Determine the [X, Y] coordinate at the center of the cell enclosing the given text.  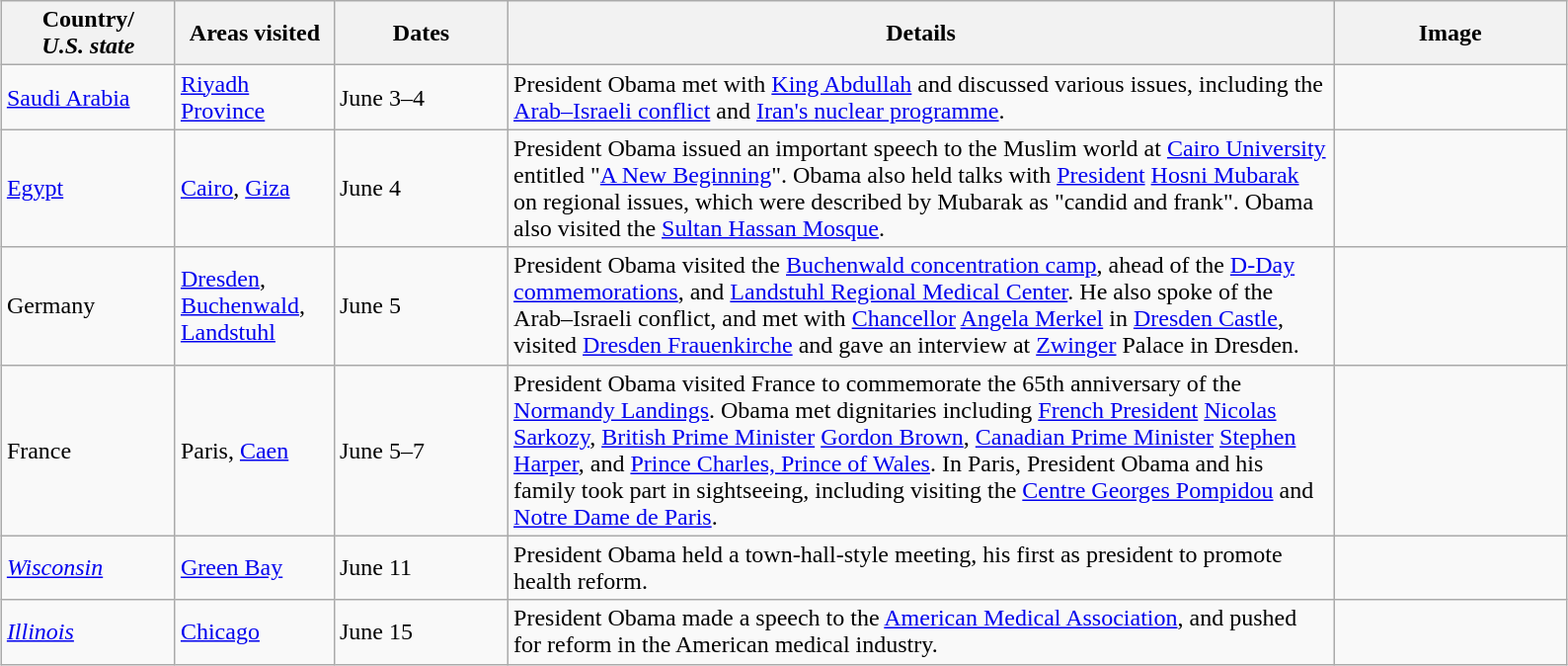
Illinois [88, 632]
Paris, Caen [255, 451]
President Obama held a town-hall-style meeting, his first as president to promote health reform. [921, 567]
President Obama met with King Abdullah and discussed various issues, including the Arab–Israeli conflict and Iran's nuclear programme. [921, 97]
Country/U.S. state [88, 34]
Areas visited [255, 34]
Riyadh Province [255, 97]
Dresden, Buchenwald, Landstuhl [255, 306]
France [88, 451]
Details [921, 34]
June 3–4 [421, 97]
Dates [421, 34]
Germany [88, 306]
Chicago [255, 632]
June 4 [421, 188]
Image [1450, 34]
Saudi Arabia [88, 97]
June 5–7 [421, 451]
June 11 [421, 567]
Cairo, Giza [255, 188]
Wisconsin [88, 567]
Green Bay [255, 567]
Egypt [88, 188]
June 5 [421, 306]
President Obama made a speech to the American Medical Association, and pushed for reform in the American medical industry. [921, 632]
June 15 [421, 632]
